Pinpoint the cell where the given text exists, returning its [x, y] midpoint coordinate. 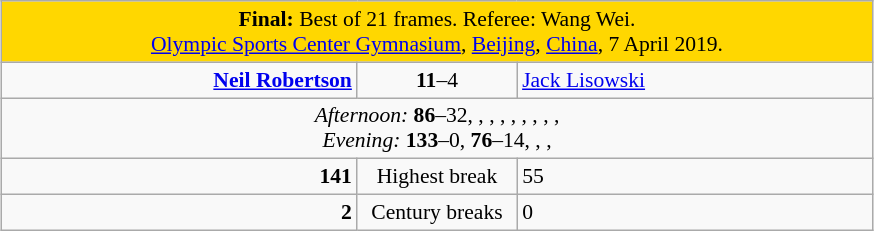
Century breaks [437, 213]
0 [694, 213]
Neil Robertson [180, 80]
11–4 [437, 80]
Jack Lisowski [694, 80]
2 [180, 213]
Afternoon: 86–32, , , , , , , , , Evеning: 133–0, 76–14, , , [437, 128]
55 [694, 177]
141 [180, 177]
Highest break [437, 177]
Final: Best of 21 frames. Referee: Wang Wei.Olympic Sports Center Gymnasium, Beijing, China, 7 April 2019. [437, 32]
